Identify which cell holds the provided text, then report its (x, y) central coordinate. 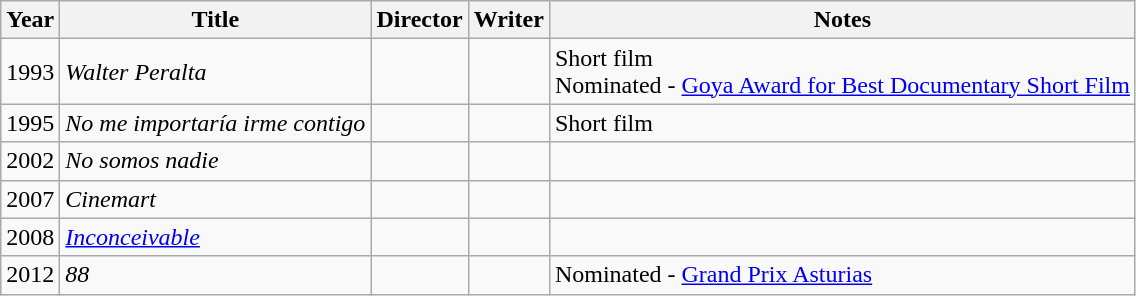
Inconceivable (216, 237)
Year (30, 20)
2002 (30, 161)
Short film (842, 123)
88 (216, 275)
Nominated - Grand Prix Asturias (842, 275)
No somos nadie (216, 161)
Notes (842, 20)
Short filmNominated - Goya Award for Best Documentary Short Film (842, 72)
Writer (508, 20)
1995 (30, 123)
Walter Peralta (216, 72)
2012 (30, 275)
No me importaría irme contigo (216, 123)
Cinemart (216, 199)
Director (420, 20)
2007 (30, 199)
1993 (30, 72)
2008 (30, 237)
Title (216, 20)
